Return the (X, Y) coordinate for the center point of the cell that contains the specified text.  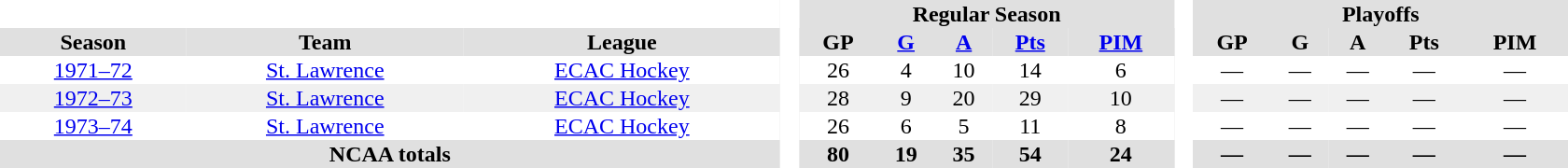
1973–74 (93, 126)
NCAA totals (390, 154)
4 (906, 70)
8 (1121, 126)
Regular Season (986, 14)
9 (906, 98)
League (622, 42)
1971–72 (93, 70)
1972–73 (93, 98)
Playoffs (1380, 14)
80 (838, 154)
Season (93, 42)
20 (964, 98)
35 (964, 154)
24 (1121, 154)
Team (325, 42)
11 (1030, 126)
14 (1030, 70)
28 (838, 98)
5 (964, 126)
29 (1030, 98)
54 (1030, 154)
19 (906, 154)
